Return the (X, Y) coordinate for the center point of the cell that contains the specified text.  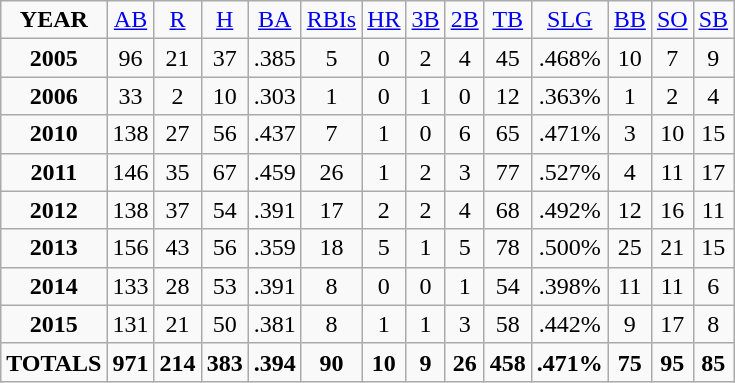
2006 (54, 96)
H (224, 20)
2011 (54, 172)
27 (178, 134)
.303 (274, 96)
16 (672, 210)
.527% (570, 172)
43 (178, 248)
.500% (570, 248)
33 (130, 96)
18 (331, 248)
.492% (570, 210)
77 (508, 172)
RBIs (331, 20)
YEAR (54, 20)
SO (672, 20)
AB (130, 20)
75 (630, 362)
2013 (54, 248)
131 (130, 324)
146 (130, 172)
971 (130, 362)
58 (508, 324)
156 (130, 248)
.359 (274, 248)
.394 (274, 362)
TOTALS (54, 362)
383 (224, 362)
SB (713, 20)
2005 (54, 58)
53 (224, 286)
BA (274, 20)
HR (384, 20)
85 (713, 362)
2012 (54, 210)
TB (508, 20)
133 (130, 286)
2015 (54, 324)
.459 (274, 172)
SLG (570, 20)
90 (331, 362)
.442% (570, 324)
96 (130, 58)
.363% (570, 96)
67 (224, 172)
2010 (54, 134)
2014 (54, 286)
458 (508, 362)
35 (178, 172)
78 (508, 248)
BB (630, 20)
28 (178, 286)
95 (672, 362)
.385 (274, 58)
.381 (274, 324)
2B (464, 20)
3B (426, 20)
214 (178, 362)
65 (508, 134)
.398% (570, 286)
45 (508, 58)
25 (630, 248)
.437 (274, 134)
.468% (570, 58)
R (178, 20)
68 (508, 210)
50 (224, 324)
